Return (X, Y) of the center of cell containing provided text 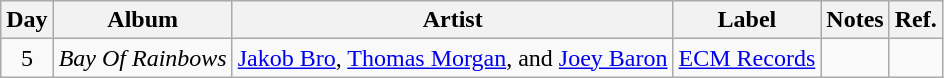
Notes (855, 20)
Bay Of Rainbows (142, 58)
Album (142, 20)
Jakob Bro, Thomas Morgan, and Joey Baron (452, 58)
5 (27, 58)
Label (747, 20)
Ref. (916, 20)
Day (27, 20)
Artist (452, 20)
ECM Records (747, 58)
